Pinpoint the cell where the given text exists, returning its (x, y) midpoint coordinate. 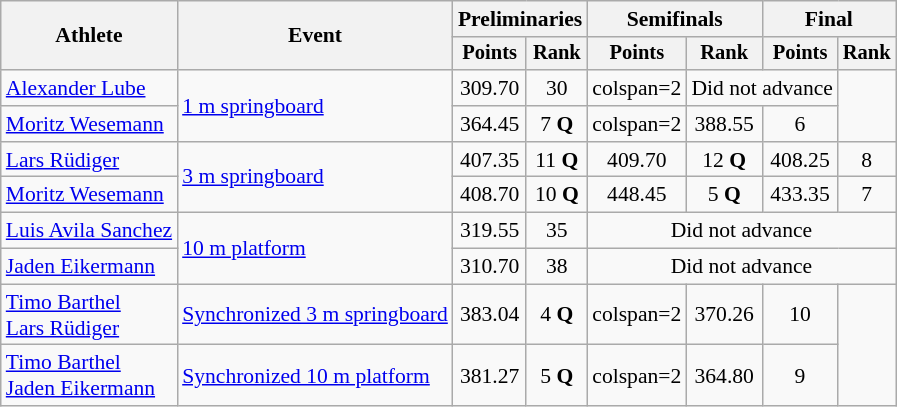
Final (828, 19)
381.27 (490, 376)
319.55 (490, 231)
4 Q (556, 314)
Synchronized 10 m platform (315, 376)
364.80 (724, 376)
7 Q (556, 124)
370.26 (724, 314)
Event (315, 36)
1 m springboard (315, 106)
383.04 (490, 314)
Luis Avila Sanchez (89, 231)
10 (800, 314)
433.35 (800, 195)
448.45 (636, 195)
30 (556, 88)
35 (556, 231)
10 Q (556, 195)
Lars Rüdiger (89, 160)
309.70 (490, 88)
Synchronized 3 m springboard (315, 314)
Athlete (89, 36)
6 (800, 124)
408.25 (800, 160)
409.70 (636, 160)
Preliminaries (520, 19)
388.55 (724, 124)
11 Q (556, 160)
10 m platform (315, 248)
407.35 (490, 160)
Timo BarthelJaden Eikermann (89, 376)
364.45 (490, 124)
Semifinals (674, 19)
7 (867, 195)
8 (867, 160)
38 (556, 267)
Alexander Lube (89, 88)
3 m springboard (315, 178)
408.70 (490, 195)
12 Q (724, 160)
Timo BarthelLars Rüdiger (89, 314)
9 (800, 376)
310.70 (490, 267)
Jaden Eikermann (89, 267)
